Locate the cell with the specified text and output its [X, Y] center coordinate. 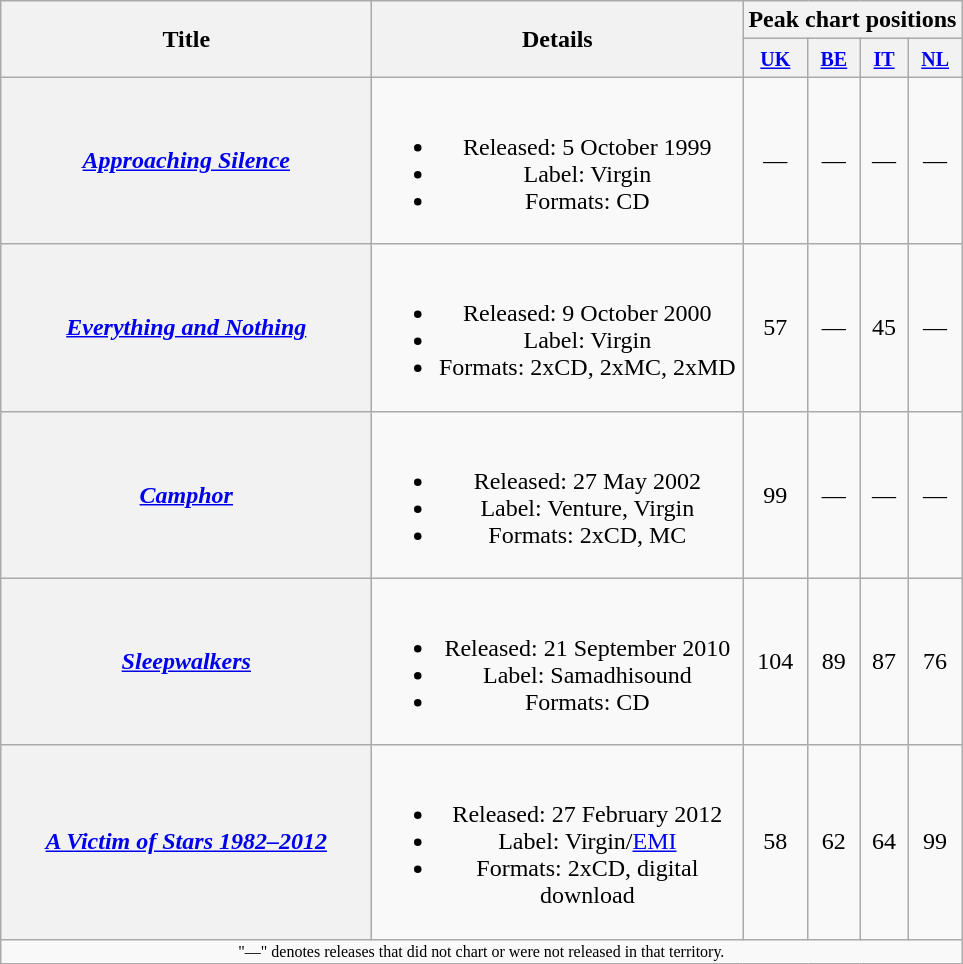
62 [834, 842]
89 [834, 662]
Peak chart positions [852, 20]
UK [776, 58]
Released: 21 September 2010Label: SamadhisoundFormats: CD [558, 662]
Released: 27 February 2012Label: Virgin/EMIFormats: 2xCD, digital download [558, 842]
IT [884, 58]
64 [884, 842]
Details [558, 39]
A Victim of Stars 1982–2012 [186, 842]
Released: 5 October 1999Label: VirginFormats: CD [558, 160]
Released: 9 October 2000Label: VirginFormats: 2xCD, 2xMC, 2xMD [558, 328]
Everything and Nothing [186, 328]
104 [776, 662]
Released: 27 May 2002Label: Venture, VirginFormats: 2xCD, MC [558, 494]
76 [935, 662]
58 [776, 842]
87 [884, 662]
NL [935, 58]
45 [884, 328]
"—" denotes releases that did not chart or were not released in that territory. [482, 951]
57 [776, 328]
BE [834, 58]
Title [186, 39]
Sleepwalkers [186, 662]
Approaching Silence [186, 160]
Camphor [186, 494]
